Locate the cell with the specified text and output its [x, y] center coordinate. 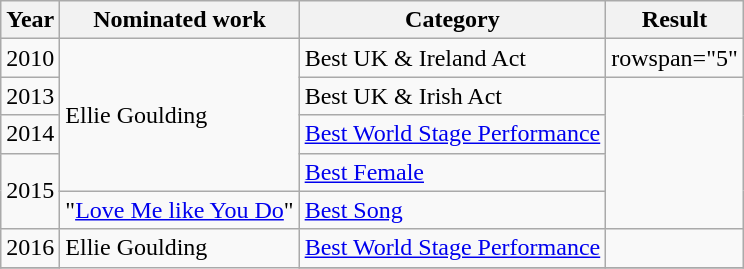
Best Song [452, 210]
2010 [30, 58]
2013 [30, 96]
Year [30, 20]
Best UK & Ireland Act [452, 58]
2016 [30, 248]
2014 [30, 134]
rowspan="5" [675, 58]
Best UK & Irish Act [452, 96]
Nominated work [180, 20]
Best Female [452, 172]
"Love Me like You Do" [180, 210]
Result [675, 20]
Category [452, 20]
2015 [30, 191]
